Search for the cell housing the specified text and yield its [x, y] center coordinate. 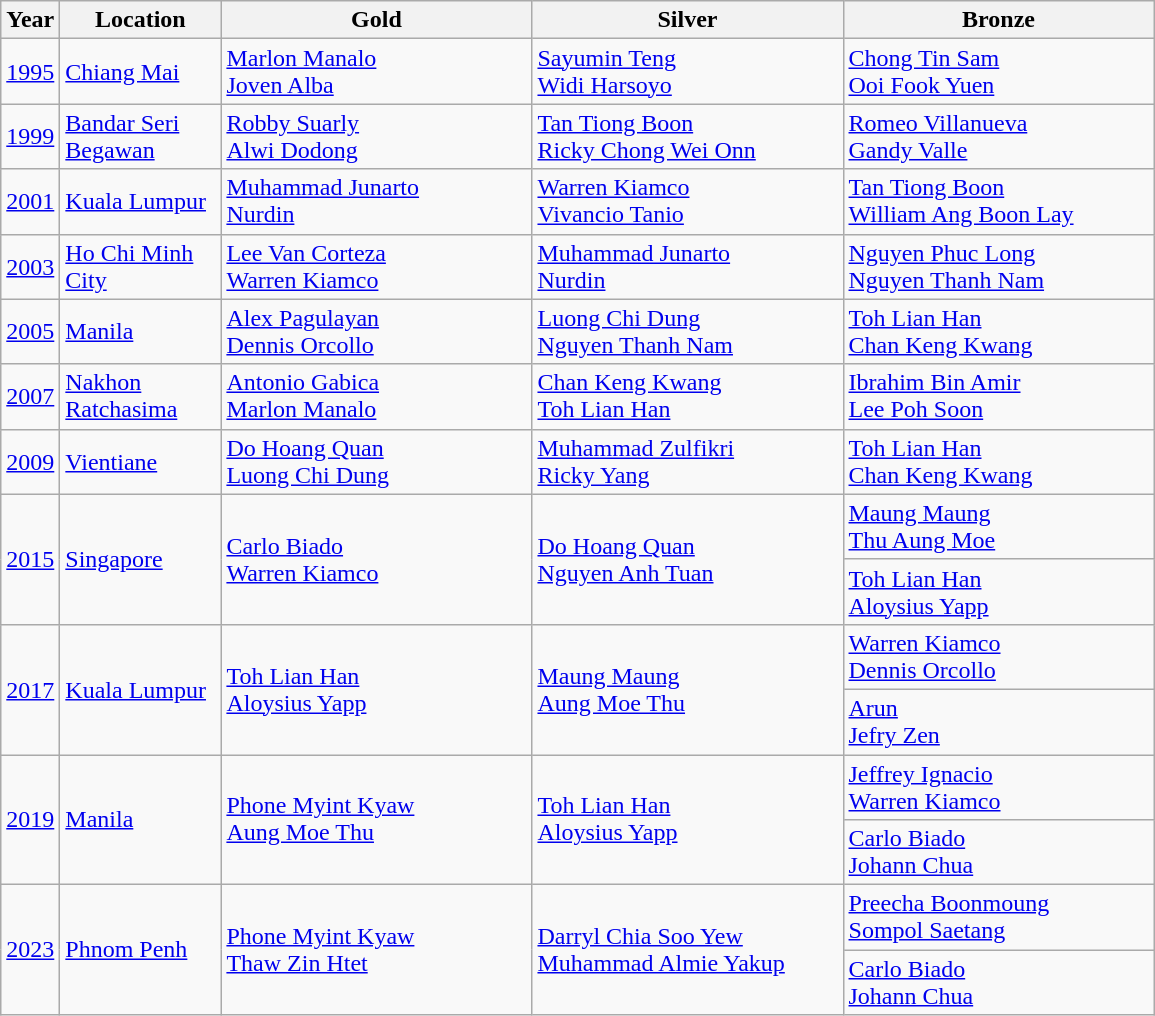
Do Hoang Quan Luong Chi Dung [376, 462]
Muhammad Zulfikri Ricky Yang [688, 462]
Gold [376, 20]
Year [30, 20]
Luong Chi Dung Nguyen Thanh Nam [688, 332]
Lee Van Corteza Warren Kiamco [376, 266]
Arun Jefry Zen [998, 722]
Jeffrey Ignacio Warren Kiamco [998, 786]
Silver [688, 20]
Marlon Manalo Joven Alba [376, 72]
Vientiane [140, 462]
Warren Kiamco Dennis Orcollo [998, 656]
Phone Myint Kyaw Thaw Zin Htet [376, 950]
Darryl Chia Soo Yew Muhammad Almie Yakup [688, 950]
2023 [30, 950]
Do Hoang Quan Nguyen Anh Tuan [688, 559]
Bronze [998, 20]
Chan Keng Kwang Toh Lian Han [688, 396]
Antonio Gabica Marlon Manalo [376, 396]
Maung Maung Thu Aung Moe [998, 526]
2009 [30, 462]
Ibrahim Bin Amir Lee Poh Soon [998, 396]
Phnom Penh [140, 950]
2019 [30, 819]
Location [140, 20]
Sayumin Teng Widi Harsoyo [688, 72]
2001 [30, 202]
Alex Pagulayan Dennis Orcollo [376, 332]
Robby Suarly Alwi Dodong [376, 136]
Preecha Boonmoung Sompol Saetang [998, 918]
Nakhon Ratchasima [140, 396]
Maung Maung Aung Moe Thu [688, 689]
2007 [30, 396]
2003 [30, 266]
Bandar Seri Begawan [140, 136]
Nguyen Phuc Long Nguyen Thanh Nam [998, 266]
Chong Tin Sam Ooi Fook Yuen [998, 72]
1999 [30, 136]
Phone Myint Kyaw Aung Moe Thu [376, 819]
Romeo Villanueva Gandy Valle [998, 136]
Chiang Mai [140, 72]
Warren Kiamco Vivancio Tanio [688, 202]
Tan Tiong Boon Ricky Chong Wei Onn [688, 136]
1995 [30, 72]
2017 [30, 689]
Ho Chi Minh City [140, 266]
Singapore [140, 559]
Tan Tiong Boon William Ang Boon Lay [998, 202]
2005 [30, 332]
2015 [30, 559]
Carlo Biado Warren Kiamco [376, 559]
